For the text-containing cell, return its midpoint in [X, Y] coordinate format. 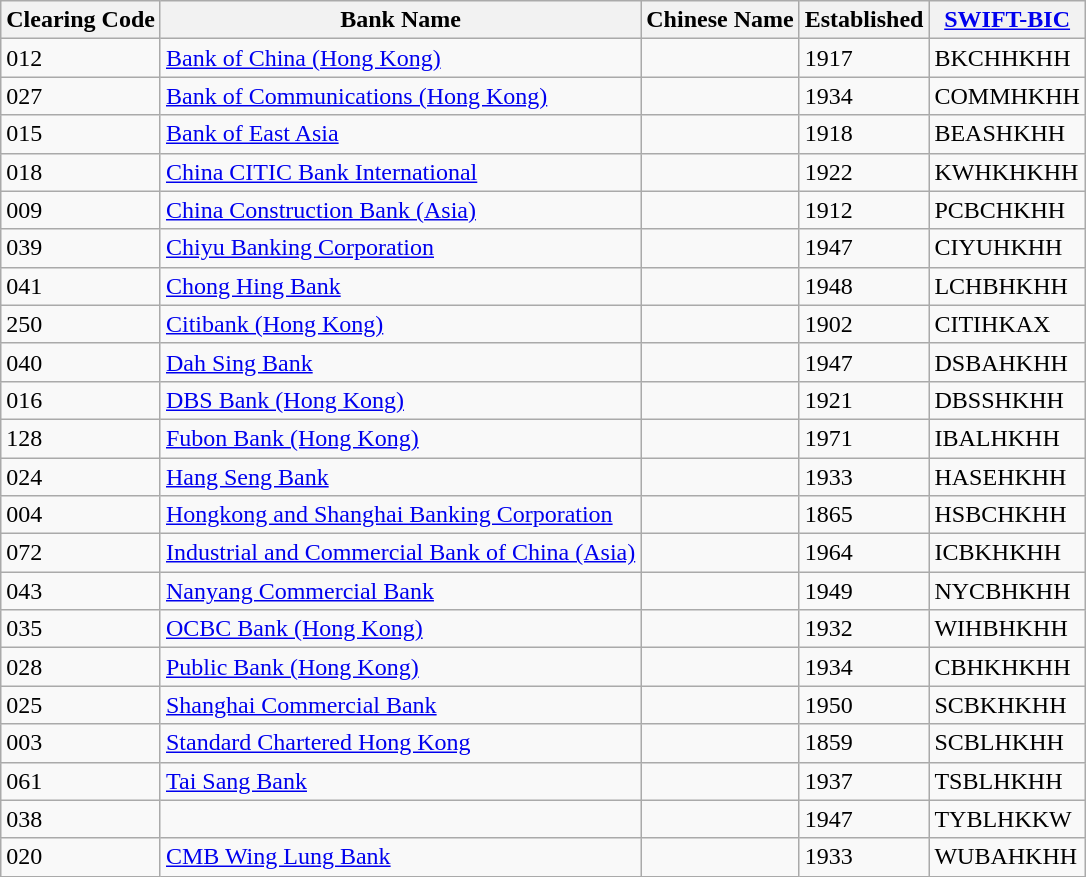
IBALHKHH [1007, 438]
020 [81, 857]
China CITIC Bank International [400, 172]
1859 [864, 743]
TSBLHKHH [1007, 781]
Hang Seng Bank [400, 477]
Citibank (Hong Kong) [400, 324]
CBHKHKHH [1007, 667]
015 [81, 134]
ICBKHKHH [1007, 553]
CITIHKAX [1007, 324]
Bank of East Asia [400, 134]
012 [81, 58]
Public Bank (Hong Kong) [400, 667]
SCBKHKHH [1007, 705]
072 [81, 553]
PCBCHKHH [1007, 210]
Dah Sing Bank [400, 362]
LCHBHKHH [1007, 286]
WUBAHKHH [1007, 857]
OCBC Bank (Hong Kong) [400, 629]
SWIFT-BIC [1007, 20]
Bank Name [400, 20]
250 [81, 324]
1937 [864, 781]
1971 [864, 438]
1932 [864, 629]
Fubon Bank (Hong Kong) [400, 438]
Chong Hing Bank [400, 286]
Industrial and Commercial Bank of China (Asia) [400, 553]
Bank of China (Hong Kong) [400, 58]
1964 [864, 553]
028 [81, 667]
Standard Chartered Hong Kong [400, 743]
024 [81, 477]
Chiyu Banking Corporation [400, 248]
1918 [864, 134]
HSBCHKHH [1007, 515]
Clearing Code [81, 20]
COMMHKHH [1007, 96]
003 [81, 743]
035 [81, 629]
1948 [864, 286]
038 [81, 819]
BEASHKHH [1007, 134]
1865 [864, 515]
1912 [864, 210]
1921 [864, 400]
004 [81, 515]
1950 [864, 705]
061 [81, 781]
BKCHHKHH [1007, 58]
DSBAHKHH [1007, 362]
Bank of Communications (Hong Kong) [400, 96]
1917 [864, 58]
TYBLHKKW [1007, 819]
040 [81, 362]
SCBLHKHH [1007, 743]
016 [81, 400]
DBS Bank (Hong Kong) [400, 400]
WIHBHKHH [1007, 629]
039 [81, 248]
Nanyang Commercial Bank [400, 591]
1949 [864, 591]
128 [81, 438]
Shanghai Commercial Bank [400, 705]
Chinese Name [720, 20]
025 [81, 705]
043 [81, 591]
China Construction Bank (Asia) [400, 210]
CMB Wing Lung Bank [400, 857]
Hongkong and Shanghai Banking Corporation [400, 515]
027 [81, 96]
Tai Sang Bank [400, 781]
041 [81, 286]
NYCBHKHH [1007, 591]
1922 [864, 172]
CIYUHKHH [1007, 248]
009 [81, 210]
1902 [864, 324]
DBSSHKHH [1007, 400]
018 [81, 172]
HASEHKHH [1007, 477]
Established [864, 20]
KWHKHKHH [1007, 172]
